Locate the cell with the specified text and output its [X, Y] center coordinate. 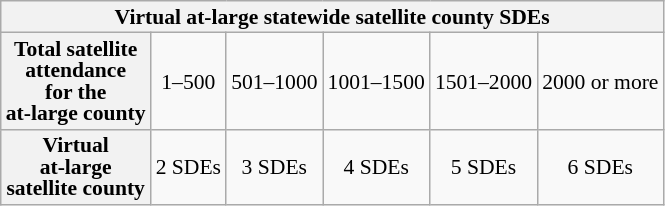
Total satellite attendance for the at-large county [76, 82]
1501–2000 [484, 82]
1001–1500 [376, 82]
1–500 [189, 82]
501–1000 [274, 82]
Virtual at-large satellite county [76, 166]
4 SDEs [376, 166]
3 SDEs [274, 166]
2000 or more [600, 82]
Virtual at-large statewide satellite county SDEs [332, 17]
6 SDEs [600, 166]
5 SDEs [484, 166]
2 SDEs [189, 166]
